Determine the (x, y) coordinate at the center of the cell enclosing the given text.  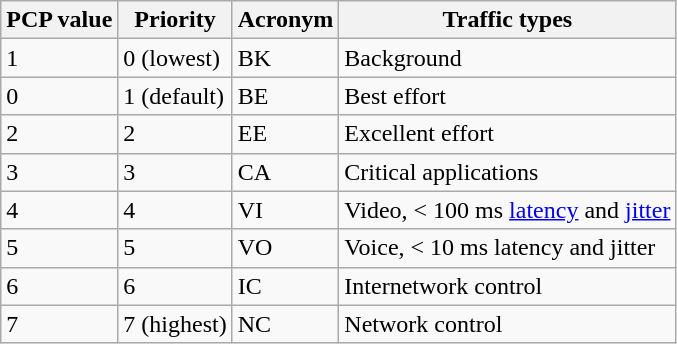
IC (286, 286)
1 (60, 58)
Traffic types (508, 20)
Excellent effort (508, 134)
Priority (175, 20)
0 (lowest) (175, 58)
Video, < 100 ms latency and jitter (508, 210)
Best effort (508, 96)
Internetwork control (508, 286)
Acronym (286, 20)
NC (286, 324)
7 (60, 324)
EE (286, 134)
VO (286, 248)
Background (508, 58)
7 (highest) (175, 324)
1 (default) (175, 96)
Network control (508, 324)
Voice, < 10 ms latency and jitter (508, 248)
Critical applications (508, 172)
BE (286, 96)
VI (286, 210)
0 (60, 96)
PCP value (60, 20)
BK (286, 58)
CA (286, 172)
